For the text-containing cell, return its midpoint in (x, y) coordinate format. 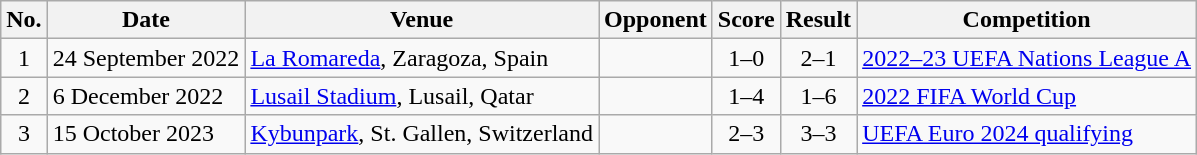
1 (24, 58)
15 October 2023 (146, 134)
1–4 (746, 96)
UEFA Euro 2024 qualifying (1027, 134)
2–1 (818, 58)
Opponent (656, 20)
3 (24, 134)
No. (24, 20)
Lusail Stadium, Lusail, Qatar (422, 96)
2–3 (746, 134)
2 (24, 96)
24 September 2022 (146, 58)
Venue (422, 20)
1–0 (746, 58)
Date (146, 20)
La Romareda, Zaragoza, Spain (422, 58)
2022–23 UEFA Nations League A (1027, 58)
6 December 2022 (146, 96)
Kybunpark, St. Gallen, Switzerland (422, 134)
Result (818, 20)
3–3 (818, 134)
Score (746, 20)
2022 FIFA World Cup (1027, 96)
Competition (1027, 20)
1–6 (818, 96)
